Locate the cell with the specified text and output its [x, y] center coordinate. 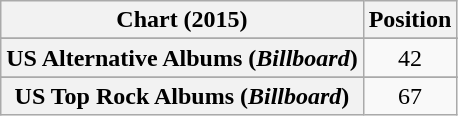
US Alternative Albums (Billboard) [182, 58]
US Top Rock Albums (Billboard) [182, 96]
Position [410, 20]
Chart (2015) [182, 20]
42 [410, 58]
67 [410, 96]
